Detect which cell encompasses the target text, then output its [X, Y] center coordinate. 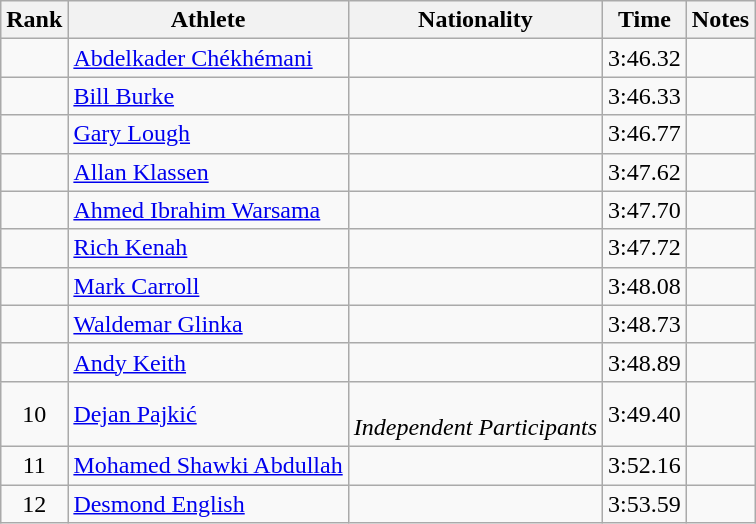
Desmond English [208, 503]
3:53.59 [645, 503]
Athlete [208, 20]
Bill Burke [208, 96]
12 [34, 503]
Rich Kenah [208, 248]
Gary Lough [208, 134]
3:49.40 [645, 414]
Nationality [475, 20]
Mohamed Shawki Abdullah [208, 465]
3:48.73 [645, 324]
Time [645, 20]
3:48.08 [645, 286]
Dejan Pajkić [208, 414]
3:46.32 [645, 58]
3:46.77 [645, 134]
Abdelkader Chékhémani [208, 58]
Waldemar Glinka [208, 324]
3:48.89 [645, 362]
Andy Keith [208, 362]
Allan Klassen [208, 172]
Notes [720, 20]
11 [34, 465]
Rank [34, 20]
3:47.72 [645, 248]
Ahmed Ibrahim Warsama [208, 210]
10 [34, 414]
3:46.33 [645, 96]
3:52.16 [645, 465]
Independent Participants [475, 414]
3:47.62 [645, 172]
Mark Carroll [208, 286]
3:47.70 [645, 210]
